Determine the (x, y) coordinate at the center of the cell enclosing the given text.  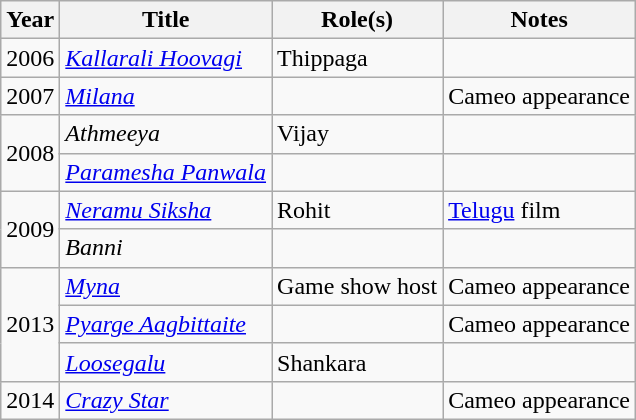
Thippaga (358, 58)
Game show host (358, 286)
Neramu Siksha (166, 210)
2008 (30, 153)
Year (30, 20)
Myna (166, 286)
Telugu film (540, 210)
Role(s) (358, 20)
2013 (30, 324)
2014 (30, 400)
Notes (540, 20)
Title (166, 20)
Loosegalu (166, 362)
Crazy Star (166, 400)
Paramesha Panwala (166, 172)
Milana (166, 96)
Athmeeya (166, 134)
Rohit (358, 210)
Kallarali Hoovagi (166, 58)
Vijay (358, 134)
Shankara (358, 362)
Banni (166, 248)
2009 (30, 229)
2007 (30, 96)
2006 (30, 58)
Pyarge Aagbittaite (166, 324)
